Return the (x, y) coordinate for the center point of the cell that contains the specified text.  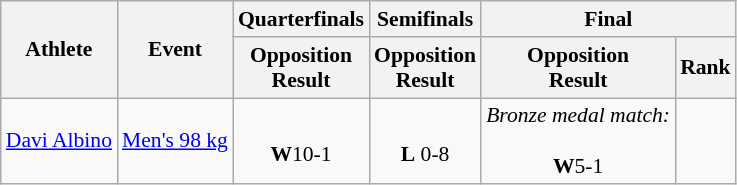
W10-1 (301, 142)
Final (608, 19)
Semifinals (425, 19)
Athlete (59, 50)
Men's 98 kg (175, 142)
Quarterfinals (301, 19)
Event (175, 50)
Rank (706, 68)
Davi Albino (59, 142)
Bronze medal match: W5-1 (578, 142)
L 0-8 (425, 142)
